Return [x, y] of the center of cell containing provided text 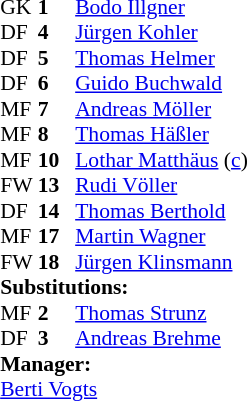
10 [57, 160]
17 [57, 237]
2 [57, 313]
14 [57, 211]
6 [57, 83]
4 [57, 33]
3 [57, 339]
7 [57, 109]
13 [57, 185]
18 [57, 262]
5 [57, 58]
8 [57, 135]
